Extract the (x, y) coordinate from the center of the cell holding the provided text.  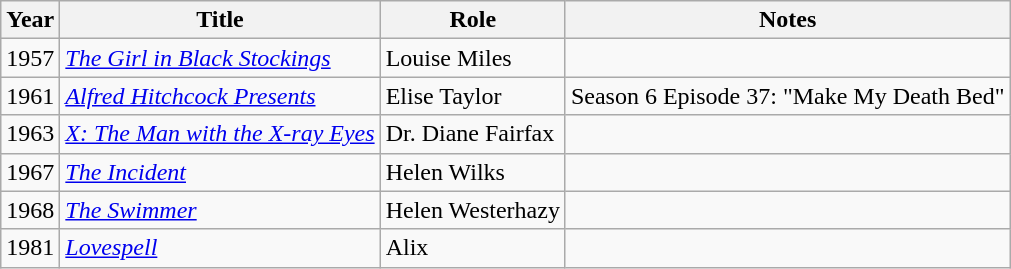
The Incident (220, 172)
Alfred Hitchcock Presents (220, 96)
1957 (30, 58)
Notes (788, 20)
Year (30, 20)
Role (472, 20)
The Girl in Black Stockings (220, 58)
1967 (30, 172)
X: The Man with the X-ray Eyes (220, 134)
Lovespell (220, 248)
1961 (30, 96)
1968 (30, 210)
Title (220, 20)
1981 (30, 248)
Louise Miles (472, 58)
Helen Westerhazy (472, 210)
The Swimmer (220, 210)
Helen Wilks (472, 172)
Alix (472, 248)
Season 6 Episode 37: "Make My Death Bed" (788, 96)
Elise Taylor (472, 96)
1963 (30, 134)
Dr. Diane Fairfax (472, 134)
